Output the [X, Y] coordinate of the center of the cell containing the given text.  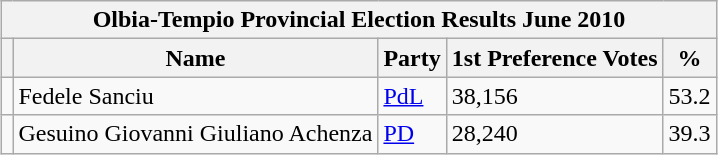
38,156 [554, 96]
Name [196, 58]
Party [412, 58]
Olbia-Tempio Provincial Election Results June 2010 [359, 20]
1st Preference Votes [554, 58]
PdL [412, 96]
53.2 [690, 96]
PD [412, 134]
28,240 [554, 134]
Gesuino Giovanni Giuliano Achenza [196, 134]
% [690, 58]
39.3 [690, 134]
Fedele Sanciu [196, 96]
